Return (x, y) of the center of cell containing provided text 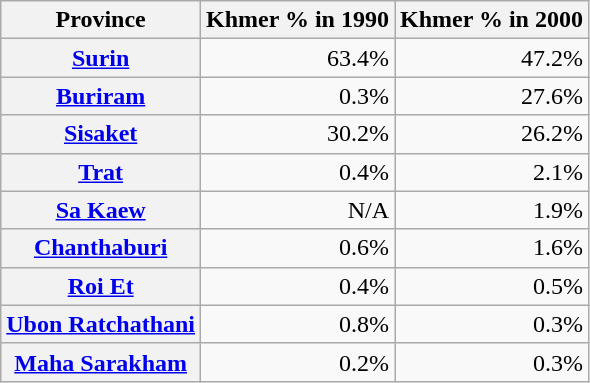
Maha Sarakham (101, 362)
N/A (298, 210)
Chanthaburi (101, 248)
Province (101, 20)
27.6% (491, 96)
0.8% (298, 324)
0.5% (491, 286)
0.6% (298, 248)
30.2% (298, 134)
Roi Et (101, 286)
Surin (101, 58)
2.1% (491, 172)
63.4% (298, 58)
26.2% (491, 134)
47.2% (491, 58)
Sisaket (101, 134)
Ubon Ratchathani (101, 324)
Khmer % in 2000 (491, 20)
Khmer % in 1990 (298, 20)
Sa Kaew (101, 210)
1.9% (491, 210)
Buriram (101, 96)
1.6% (491, 248)
0.2% (298, 362)
Trat (101, 172)
